Identify which cell holds the provided text, then report its (x, y) central coordinate. 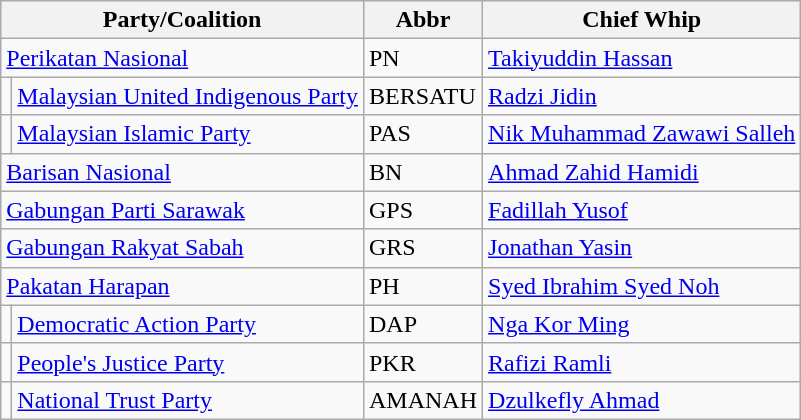
BERSATU (422, 96)
National Trust Party (188, 400)
Pakatan Harapan (182, 286)
Gabungan Rakyat Sabah (182, 248)
Nga Kor Ming (642, 324)
Chief Whip (642, 20)
Jonathan Yasin (642, 248)
Ahmad Zahid Hamidi (642, 172)
Abbr (422, 20)
DAP (422, 324)
PAS (422, 134)
GRS (422, 248)
Syed Ibrahim Syed Noh (642, 286)
Democratic Action Party (188, 324)
Fadillah Yusof (642, 210)
Barisan Nasional (182, 172)
GPS (422, 210)
Malaysian United Indigenous Party (188, 96)
PKR (422, 362)
AMANAH (422, 400)
PN (422, 58)
Rafizi Ramli (642, 362)
Radzi Jidin (642, 96)
People's Justice Party (188, 362)
PH (422, 286)
Nik Muhammad Zawawi Salleh (642, 134)
Malaysian Islamic Party (188, 134)
Takiyuddin Hassan (642, 58)
BN (422, 172)
Perikatan Nasional (182, 58)
Dzulkefly Ahmad (642, 400)
Party/Coalition (182, 20)
Gabungan Parti Sarawak (182, 210)
